Scan for the cell matching the given text and deliver its (x, y) coordinate at center. 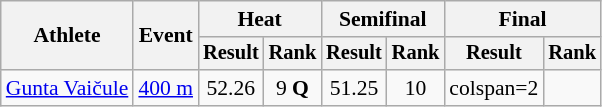
9 Q (293, 88)
Gunta Vaičule (68, 88)
10 (416, 88)
400 m (166, 88)
52.26 (231, 88)
Athlete (68, 36)
Event (166, 36)
Heat (260, 19)
Semifinal (382, 19)
colspan=2 (494, 88)
Final (522, 19)
51.25 (354, 88)
